Pinpoint the cell where the given text exists, returning its [X, Y] midpoint coordinate. 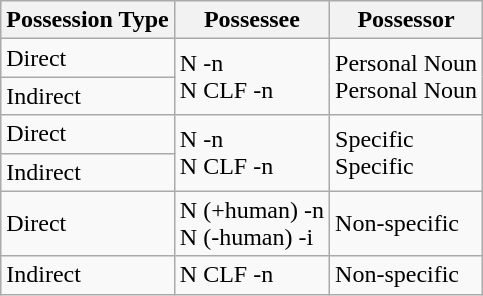
N (+human) -nN (-human) -i [252, 224]
Possessor [406, 20]
N CLF -n [252, 275]
Possession Type [88, 20]
SpecificSpecific [406, 153]
Personal NounPersonal Noun [406, 77]
Possessee [252, 20]
